From the cell containing the given text, extract its center point as (x, y) coordinate. 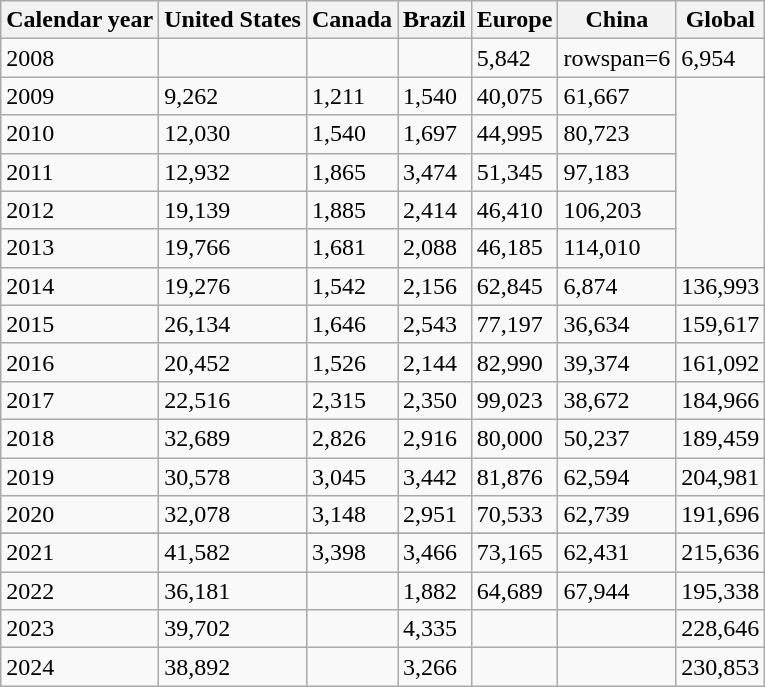
62,594 (617, 477)
2017 (80, 400)
1,882 (435, 591)
161,092 (720, 362)
22,516 (233, 400)
106,203 (617, 210)
97,183 (617, 172)
195,338 (720, 591)
3,398 (352, 553)
Europe (514, 20)
Global (720, 20)
2023 (80, 629)
2016 (80, 362)
3,266 (435, 667)
12,932 (233, 172)
19,276 (233, 286)
4,335 (435, 629)
80,000 (514, 438)
2021 (80, 553)
82,990 (514, 362)
6,954 (720, 58)
19,139 (233, 210)
2020 (80, 515)
2,543 (435, 324)
26,134 (233, 324)
Brazil (435, 20)
39,374 (617, 362)
46,185 (514, 248)
1,681 (352, 248)
62,739 (617, 515)
3,442 (435, 477)
2008 (80, 58)
228,646 (720, 629)
2024 (80, 667)
159,617 (720, 324)
32,078 (233, 515)
30,578 (233, 477)
46,410 (514, 210)
2010 (80, 134)
81,876 (514, 477)
2,414 (435, 210)
204,981 (720, 477)
38,892 (233, 667)
3,466 (435, 553)
51,345 (514, 172)
2012 (80, 210)
1,697 (435, 134)
61,667 (617, 96)
2,951 (435, 515)
2009 (80, 96)
China (617, 20)
Calendar year (80, 20)
20,452 (233, 362)
2015 (80, 324)
2,315 (352, 400)
1,526 (352, 362)
36,181 (233, 591)
2018 (80, 438)
62,845 (514, 286)
6,874 (617, 286)
184,966 (720, 400)
2,144 (435, 362)
215,636 (720, 553)
United States (233, 20)
36,634 (617, 324)
12,030 (233, 134)
67,944 (617, 591)
73,165 (514, 553)
2013 (80, 248)
1,646 (352, 324)
2,826 (352, 438)
114,010 (617, 248)
1,865 (352, 172)
2019 (80, 477)
rowspan=6 (617, 58)
1,211 (352, 96)
40,075 (514, 96)
191,696 (720, 515)
1,542 (352, 286)
77,197 (514, 324)
230,853 (720, 667)
3,474 (435, 172)
44,995 (514, 134)
62,431 (617, 553)
2,916 (435, 438)
50,237 (617, 438)
2022 (80, 591)
19,766 (233, 248)
1,885 (352, 210)
2011 (80, 172)
3,148 (352, 515)
189,459 (720, 438)
80,723 (617, 134)
64,689 (514, 591)
136,993 (720, 286)
2,088 (435, 248)
2,350 (435, 400)
2,156 (435, 286)
2014 (80, 286)
70,533 (514, 515)
Canada (352, 20)
3,045 (352, 477)
41,582 (233, 553)
99,023 (514, 400)
32,689 (233, 438)
38,672 (617, 400)
39,702 (233, 629)
9,262 (233, 96)
5,842 (514, 58)
